Scan for the cell matching the given text and deliver its (X, Y) coordinate at center. 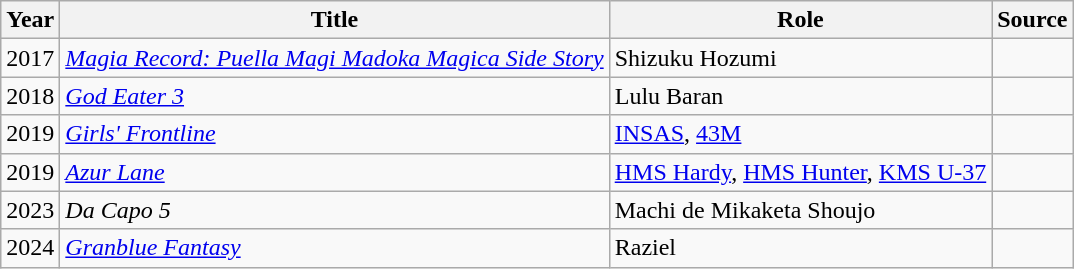
2023 (30, 210)
Title (334, 20)
Girls' Frontline (334, 134)
Azur Lane (334, 172)
Da Capo 5 (334, 210)
2024 (30, 248)
God Eater 3 (334, 96)
Magia Record: Puella Magi Madoka Magica Side Story (334, 58)
Granblue Fantasy (334, 248)
Raziel (800, 248)
Machi de Mikaketa Shoujo (800, 210)
INSAS, 43M (800, 134)
2017 (30, 58)
HMS Hardy, HMS Hunter, KMS U-37 (800, 172)
Year (30, 20)
Source (1032, 20)
2018 (30, 96)
Shizuku Hozumi (800, 58)
Role (800, 20)
Lulu Baran (800, 96)
